Locate the cell with the specified text and output its (x, y) center coordinate. 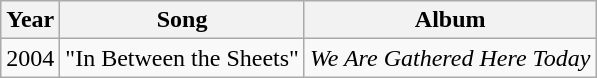
Song (182, 20)
We Are Gathered Here Today (450, 58)
2004 (30, 58)
Year (30, 20)
"In Between the Sheets" (182, 58)
Album (450, 20)
